Output the [X, Y] coordinate of the center of the cell containing the given text.  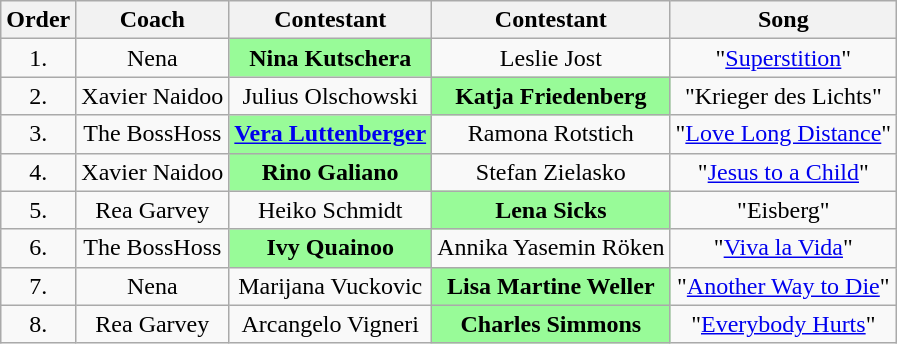
8. [38, 324]
Coach [152, 20]
Katja Friedenberg [551, 96]
Arcangelo Vigneri [330, 324]
Nina Kutschera [330, 58]
Lena Sicks [551, 210]
7. [38, 286]
5. [38, 210]
"Another Way to Die" [784, 286]
Rino Galiano [330, 172]
1. [38, 58]
"Viva la Vida" [784, 248]
Lisa Martine Weller [551, 286]
Julius Olschowski [330, 96]
Song [784, 20]
6. [38, 248]
"Krieger des Lichts" [784, 96]
4. [38, 172]
Marijana Vuckovic [330, 286]
Charles Simmons [551, 324]
"Everybody Hurts" [784, 324]
Ramona Rotstich [551, 134]
"Love Long Distance" [784, 134]
Vera Luttenberger [330, 134]
Order [38, 20]
Ivy Quainoo [330, 248]
Stefan Zielasko [551, 172]
Leslie Jost [551, 58]
"Superstition" [784, 58]
Annika Yasemin Röken [551, 248]
"Eisberg" [784, 210]
2. [38, 96]
Heiko Schmidt [330, 210]
"Jesus to a Child" [784, 172]
3. [38, 134]
